Provide the (X, Y) coordinate of the cell's center where the given text is located.  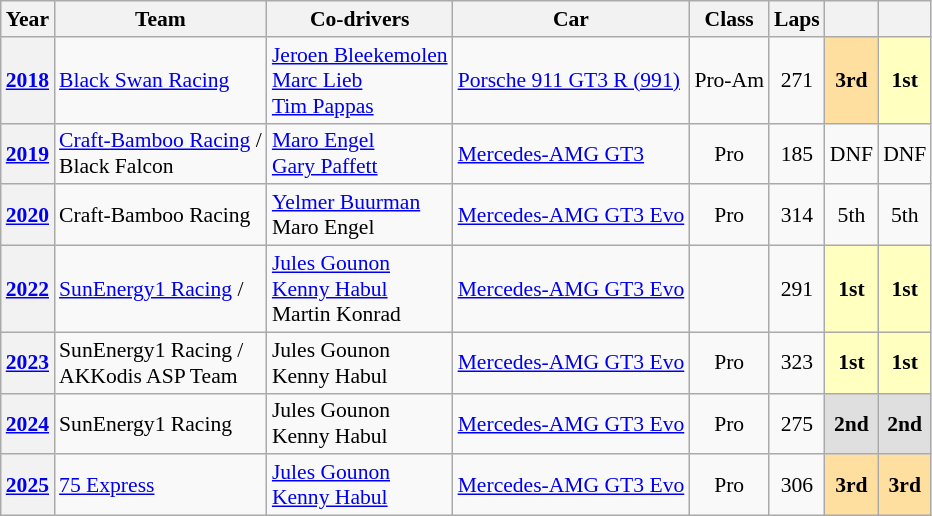
Craft-Bamboo Racing / Black Falcon (160, 154)
Yelmer Buurman Maro Engel (360, 216)
Porsche 911 GT3 R (991) (572, 80)
Laps (797, 19)
2018 (28, 80)
275 (797, 424)
Jules Gounon Kenny Habul Martin Konrad (360, 290)
271 (797, 80)
Jeroen Bleekemolen Marc Lieb Tim Pappas (360, 80)
2023 (28, 362)
2025 (28, 486)
Craft-Bamboo Racing (160, 216)
306 (797, 486)
SunEnergy1 Racing / (160, 290)
75 Express (160, 486)
2020 (28, 216)
Year (28, 19)
Black Swan Racing (160, 80)
2024 (28, 424)
Mercedes-AMG GT3 (572, 154)
Pro-Am (729, 80)
Maro Engel Gary Paffett (360, 154)
323 (797, 362)
Team (160, 19)
314 (797, 216)
SunEnergy1 Racing / AKKodis ASP Team (160, 362)
2019 (28, 154)
185 (797, 154)
SunEnergy1 Racing (160, 424)
Class (729, 19)
Car (572, 19)
Co-drivers (360, 19)
291 (797, 290)
2022 (28, 290)
